Scan for the cell matching the given text and deliver its [X, Y] coordinate at center. 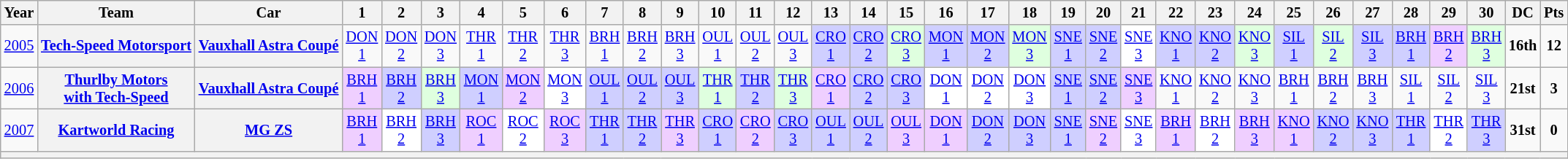
31st [1523, 130]
18 [1029, 12]
23 [1215, 12]
Pts [1553, 12]
13 [831, 12]
29 [1449, 12]
26 [1333, 12]
8 [642, 12]
Year [19, 12]
Thurlby Motorswith Tech-Speed [116, 88]
Kartworld Racing [116, 130]
28 [1411, 12]
0 [1553, 130]
ROC3 [564, 130]
20 [1103, 12]
MG ZS [269, 130]
ROC1 [481, 130]
4 [481, 12]
21 [1138, 12]
Tech-Speed Motorsport [116, 46]
DC [1523, 12]
25 [1294, 12]
Car [269, 12]
7 [605, 12]
11 [756, 12]
2005 [19, 46]
2006 [19, 88]
16th [1523, 46]
6 [564, 12]
30 [1486, 12]
22 [1176, 12]
1 [362, 12]
17 [988, 12]
5 [523, 12]
9 [680, 12]
2 [401, 12]
21st [1523, 88]
ROC2 [523, 130]
27 [1372, 12]
15 [906, 12]
19 [1068, 12]
Team [116, 12]
10 [718, 12]
16 [945, 12]
2007 [19, 130]
14 [869, 12]
24 [1255, 12]
